Extract the [x, y] coordinate from the center of the cell holding the provided text.  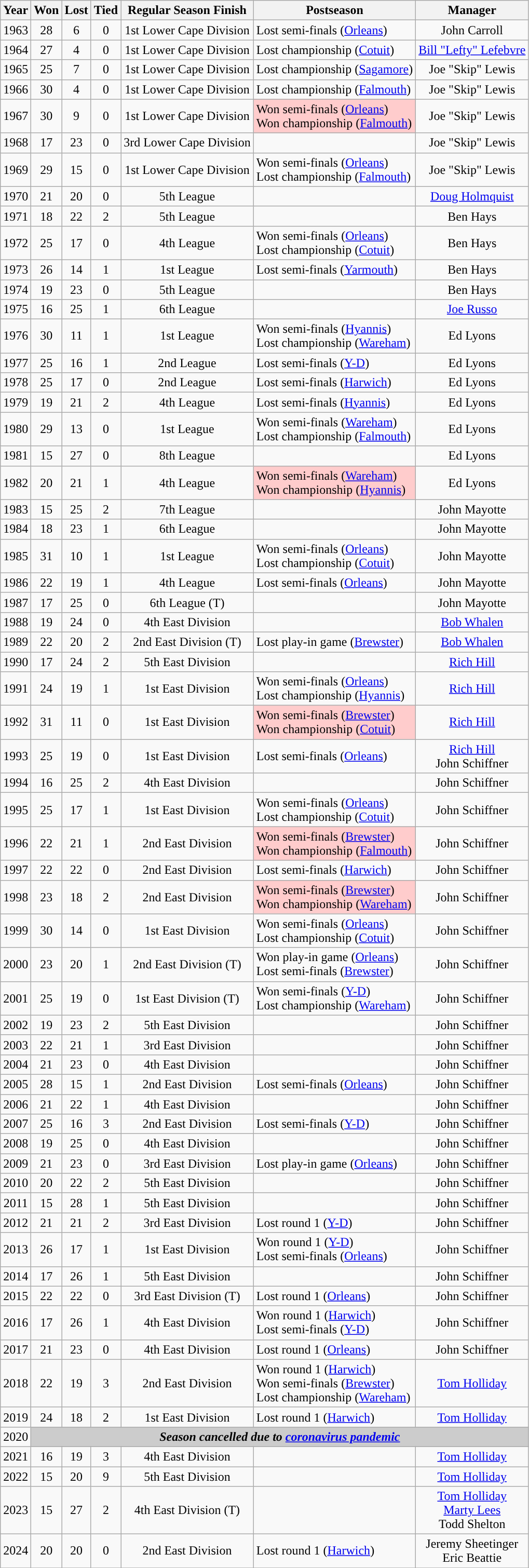
Won semi-finals (Brewster)Won championship (Cotuit) [334, 723]
Won semi-finals (Orleans)Lost championship (Hyannis) [334, 688]
10 [76, 556]
Lost round 1 (Y-D) [334, 1223]
Year [16, 10]
2024 [16, 1551]
1997 [16, 870]
2011 [16, 1203]
1987 [16, 602]
2006 [16, 1104]
2009 [16, 1164]
1984 [16, 529]
Won semi-finals (Wareham)Won championship (Hyannis) [334, 483]
7 [76, 70]
3rd East Division (T) [187, 1296]
1986 [16, 583]
1991 [16, 688]
1985 [16, 556]
1964 [16, 50]
Won semi-finals (Brewster)Won championship (Wareham) [334, 897]
2010 [16, 1183]
7th League [187, 509]
1976 [16, 336]
2022 [16, 1476]
2002 [16, 1025]
Lost [76, 10]
Won round 1 (Y-D)Lost semi-finals (Orleans) [334, 1249]
2008 [16, 1144]
Bill "Lefty" Lefebvre [472, 50]
2017 [16, 1349]
1975 [16, 309]
2003 [16, 1045]
1980 [16, 429]
Lost play-in game (Orleans) [334, 1164]
Won round 1 (Harwich)Lost semi-finals (Y-D) [334, 1323]
Jeremy SheetingerEric Beattie [472, 1551]
1992 [16, 723]
2013 [16, 1249]
2012 [16, 1223]
8th League [187, 456]
1966 [16, 89]
2019 [16, 1417]
Won semi-finals (Hyannis)Lost championship (Wareham) [334, 336]
Tom HollidayMarty LeesTodd Shelton [472, 1510]
1990 [16, 662]
2018 [16, 1383]
2000 [16, 965]
1989 [16, 642]
Lost championship (Sagamore) [334, 70]
John Carroll [472, 30]
Won semi-finals (Wareham)Lost championship (Falmouth) [334, 429]
1970 [16, 196]
1968 [16, 143]
Joe Russo [472, 309]
Won semi-finals (Orleans)Won championship (Falmouth) [334, 116]
1977 [16, 363]
2004 [16, 1064]
6th League (T) [187, 602]
Lost championship (Falmouth) [334, 89]
6 [76, 30]
2014 [16, 1276]
Lost championship (Cotuit) [334, 50]
13 [76, 429]
1994 [16, 783]
2005 [16, 1084]
Lost semi-finals (Yarmouth) [334, 269]
1965 [16, 70]
1993 [16, 756]
2020 [16, 1437]
1978 [16, 383]
1998 [16, 897]
1999 [16, 930]
1982 [16, 483]
1972 [16, 243]
1969 [16, 169]
1981 [16, 456]
2021 [16, 1456]
1974 [16, 289]
Won semi-finals (Orleans)Lost championship (Falmouth) [334, 169]
1963 [16, 30]
Rich HillJohn Schiffner [472, 756]
1979 [16, 402]
Won semi-finals (Brewster)Won championship (Falmouth) [334, 843]
4th East Division (T) [187, 1510]
2001 [16, 998]
3rd Lower Cape Division [187, 143]
Won play-in game (Orleans)Lost semi-finals (Brewster) [334, 965]
Lost play-in game (Brewster) [334, 642]
2023 [16, 1510]
1996 [16, 843]
Regular Season Finish [187, 10]
Doug Holmquist [472, 196]
1st East Division (T) [187, 998]
1967 [16, 116]
Won round 1 (Harwich)Won semi-finals (Brewster)Lost championship (Wareham) [334, 1383]
1983 [16, 509]
Season cancelled due to coronavirus pandemic [280, 1437]
2007 [16, 1124]
1988 [16, 622]
1973 [16, 269]
1995 [16, 810]
Won semi-finals (Y-D)Lost championship (Wareham) [334, 998]
Manager [472, 10]
1971 [16, 216]
Won [47, 10]
Tied [106, 10]
Postseason [334, 10]
2016 [16, 1323]
Lost semi-finals (Hyannis) [334, 402]
2015 [16, 1296]
